Provide the [X, Y] coordinate of the cell's center where the given text is located.  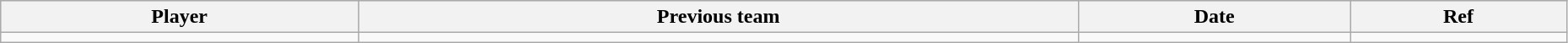
Player [180, 17]
Date [1215, 17]
Previous team [719, 17]
Ref [1459, 17]
